Locate the cell with the specified text and output its (X, Y) center coordinate. 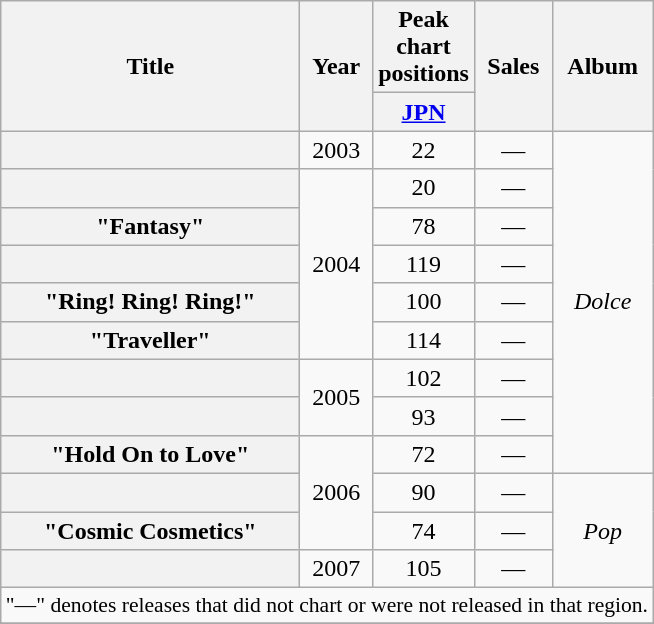
Pop (602, 530)
78 (424, 226)
"Hold On to Love" (150, 454)
74 (424, 531)
"Ring! Ring! Ring!" (150, 302)
2003 (336, 150)
20 (424, 188)
Dolce (602, 302)
100 (424, 302)
102 (424, 378)
93 (424, 416)
2005 (336, 397)
"—" denotes releases that did not chart or were not released in that region. (327, 606)
Album (602, 66)
"Cosmic Cosmetics" (150, 531)
90 (424, 492)
22 (424, 150)
Peak chart positions (424, 47)
JPN (424, 112)
2004 (336, 264)
2007 (336, 569)
"Fantasy" (150, 226)
72 (424, 454)
Year (336, 66)
"Traveller" (150, 340)
Title (150, 66)
Sales (513, 66)
119 (424, 264)
2006 (336, 492)
105 (424, 569)
114 (424, 340)
